Identify which cell holds the provided text, then report its (x, y) central coordinate. 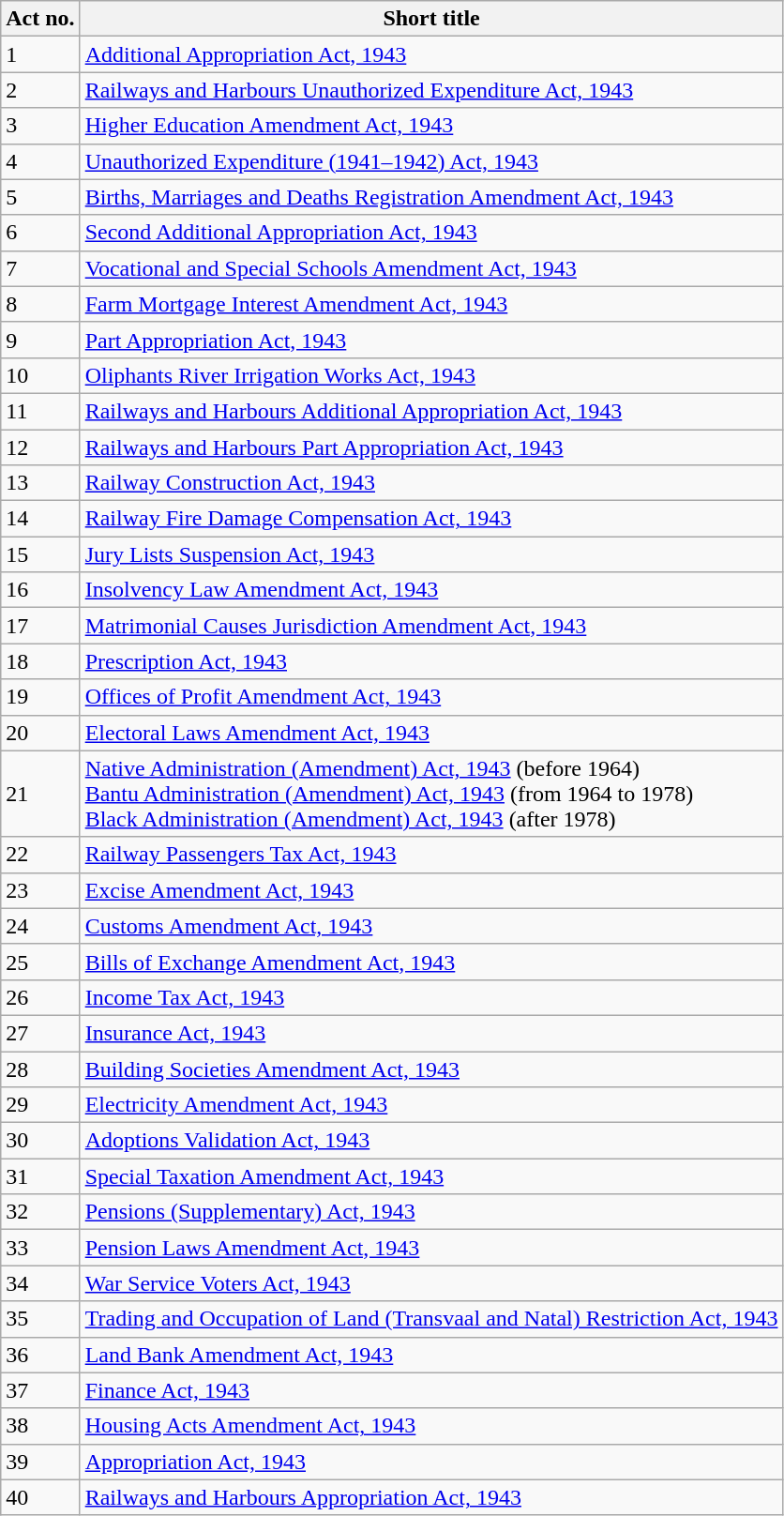
Act no. (40, 19)
9 (40, 340)
Appropriation Act, 1943 (431, 1462)
22 (40, 855)
War Service Voters Act, 1943 (431, 1283)
Offices of Profit Amendment Act, 1943 (431, 697)
21 (40, 794)
Insurance Act, 1943 (431, 1033)
Births, Marriages and Deaths Registration Amendment Act, 1943 (431, 197)
Customs Amendment Act, 1943 (431, 926)
Jury Lists Suspension Act, 1943 (431, 554)
39 (40, 1462)
1 (40, 54)
Railway Construction Act, 1943 (431, 483)
15 (40, 554)
29 (40, 1105)
25 (40, 962)
18 (40, 661)
Matrimonial Causes Jurisdiction Amendment Act, 1943 (431, 626)
7 (40, 268)
Building Societies Amendment Act, 1943 (431, 1069)
17 (40, 626)
38 (40, 1426)
Railways and Harbours Unauthorized Expenditure Act, 1943 (431, 90)
Railways and Harbours Additional Appropriation Act, 1943 (431, 411)
28 (40, 1069)
Farm Mortgage Interest Amendment Act, 1943 (431, 304)
Pension Laws Amendment Act, 1943 (431, 1248)
13 (40, 483)
11 (40, 411)
34 (40, 1283)
Vocational and Special Schools Amendment Act, 1943 (431, 268)
Electoral Laws Amendment Act, 1943 (431, 733)
14 (40, 519)
Short title (431, 19)
2 (40, 90)
Second Additional Appropriation Act, 1943 (431, 233)
Unauthorized Expenditure (1941–1942) Act, 1943 (431, 161)
5 (40, 197)
8 (40, 304)
Oliphants River Irrigation Works Act, 1943 (431, 375)
30 (40, 1141)
Railway Passengers Tax Act, 1943 (431, 855)
Income Tax Act, 1943 (431, 997)
4 (40, 161)
33 (40, 1248)
26 (40, 997)
27 (40, 1033)
Trading and Occupation of Land (Transvaal and Natal) Restriction Act, 1943 (431, 1319)
20 (40, 733)
10 (40, 375)
40 (40, 1497)
31 (40, 1176)
Higher Education Amendment Act, 1943 (431, 126)
19 (40, 697)
Special Taxation Amendment Act, 1943 (431, 1176)
37 (40, 1390)
16 (40, 590)
32 (40, 1212)
6 (40, 233)
Railways and Harbours Part Appropriation Act, 1943 (431, 447)
Insolvency Law Amendment Act, 1943 (431, 590)
Railways and Harbours Appropriation Act, 1943 (431, 1497)
36 (40, 1355)
Railway Fire Damage Compensation Act, 1943 (431, 519)
Bills of Exchange Amendment Act, 1943 (431, 962)
3 (40, 126)
Electricity Amendment Act, 1943 (431, 1105)
12 (40, 447)
Prescription Act, 1943 (431, 661)
Part Appropriation Act, 1943 (431, 340)
35 (40, 1319)
24 (40, 926)
Land Bank Amendment Act, 1943 (431, 1355)
Pensions (Supplementary) Act, 1943 (431, 1212)
Finance Act, 1943 (431, 1390)
23 (40, 890)
Housing Acts Amendment Act, 1943 (431, 1426)
Additional Appropriation Act, 1943 (431, 54)
Adoptions Validation Act, 1943 (431, 1141)
Excise Amendment Act, 1943 (431, 890)
